Detect which cell encompasses the target text, then output its [X, Y] center coordinate. 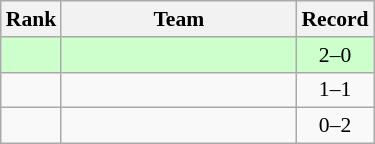
1–1 [334, 90]
0–2 [334, 126]
Record [334, 19]
Team [178, 19]
2–0 [334, 55]
Rank [32, 19]
